Capture the cell that displays the provided text and extract its (x, y) central coordinate. 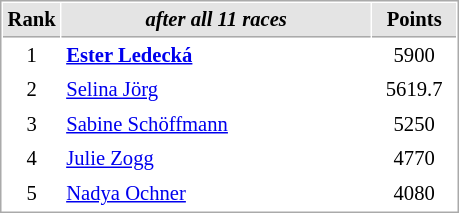
Points (414, 20)
4770 (414, 158)
Julie Zogg (216, 158)
1 (32, 56)
after all 11 races (216, 20)
5 (32, 194)
5619.7 (414, 90)
3 (32, 124)
Ester Ledecká (216, 56)
Sabine Schöffmann (216, 124)
2 (32, 90)
4 (32, 158)
5250 (414, 124)
Nadya Ochner (216, 194)
Selina Jörg (216, 90)
Rank (32, 20)
4080 (414, 194)
5900 (414, 56)
